Capture the cell that displays the provided text and extract its [X, Y] central coordinate. 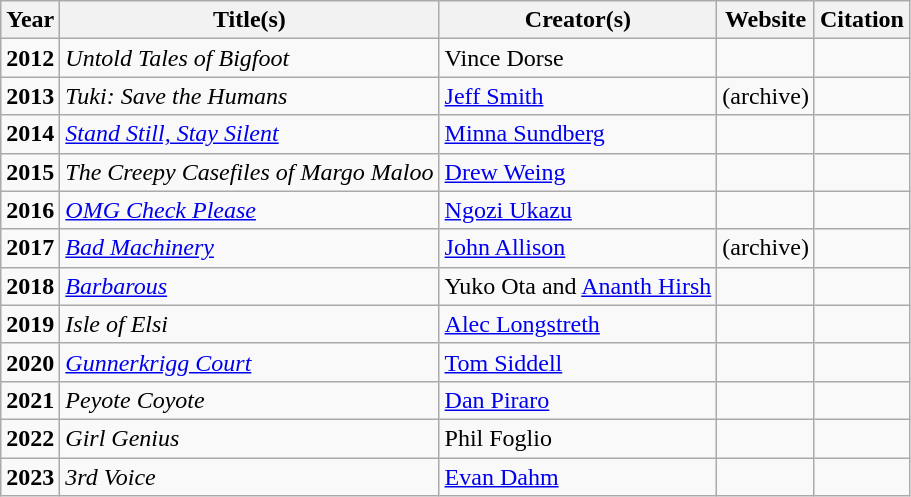
Citation [862, 20]
Barbarous [250, 286]
3rd Voice [250, 477]
Gunnerkrigg Court [250, 362]
Tom Siddell [578, 362]
Tuki: Save the Humans [250, 96]
Year [30, 20]
2018 [30, 286]
Girl Genius [250, 438]
John Allison [578, 248]
2015 [30, 172]
Phil Foglio [578, 438]
Ngozi Ukazu [578, 210]
The Creepy Casefiles of Margo Maloo [250, 172]
2022 [30, 438]
Isle of Elsi [250, 324]
Jeff Smith [578, 96]
Yuko Ota and Ananth Hirsh [578, 286]
Dan Piraro [578, 400]
Drew Weing [578, 172]
Untold Tales of Bigfoot [250, 58]
Minna Sundberg [578, 134]
2020 [30, 362]
Alec Longstreth [578, 324]
Website [766, 20]
2013 [30, 96]
2019 [30, 324]
2012 [30, 58]
2017 [30, 248]
2014 [30, 134]
Bad Machinery [250, 248]
Evan Dahm [578, 477]
Peyote Coyote [250, 400]
Creator(s) [578, 20]
2021 [30, 400]
Vince Dorse [578, 58]
OMG Check Please [250, 210]
2023 [30, 477]
2016 [30, 210]
Title(s) [250, 20]
Stand Still, Stay Silent [250, 134]
